Capture the cell that displays the provided text and extract its (X, Y) central coordinate. 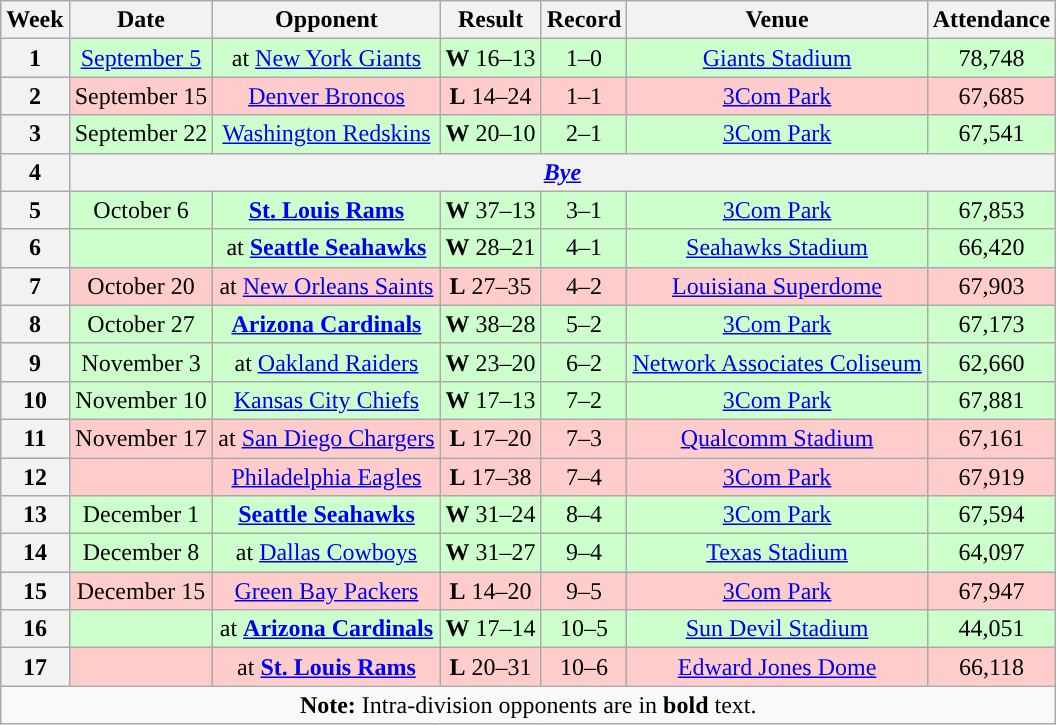
8 (35, 324)
L 14–20 (490, 591)
September 5 (141, 58)
Week (35, 20)
67,161 (991, 438)
October 27 (141, 324)
3–1 (584, 210)
L 14–24 (490, 96)
L 20–31 (490, 667)
Louisiana Superdome (777, 286)
14 (35, 553)
at Seattle Seahawks (326, 248)
64,097 (991, 553)
December 15 (141, 591)
Date (141, 20)
Seahawks Stadium (777, 248)
October 20 (141, 286)
2–1 (584, 134)
Washington Redskins (326, 134)
Sun Devil Stadium (777, 629)
2 (35, 96)
at Oakland Raiders (326, 362)
W 16–13 (490, 58)
Edward Jones Dome (777, 667)
5–2 (584, 324)
67,919 (991, 477)
Bye (562, 172)
L 17–20 (490, 438)
September 22 (141, 134)
67,685 (991, 96)
10 (35, 400)
Qualcomm Stadium (777, 438)
7 (35, 286)
4–2 (584, 286)
17 (35, 667)
7–4 (584, 477)
12 (35, 477)
W 17–13 (490, 400)
Denver Broncos (326, 96)
W 31–27 (490, 553)
Result (490, 20)
at St. Louis Rams (326, 667)
Attendance (991, 20)
4 (35, 172)
9 (35, 362)
1–0 (584, 58)
11 (35, 438)
Opponent (326, 20)
W 17–14 (490, 629)
Note: Intra-division opponents are in bold text. (528, 705)
7–3 (584, 438)
Seattle Seahawks (326, 515)
at New Orleans Saints (326, 286)
Green Bay Packers (326, 591)
W 23–20 (490, 362)
November 10 (141, 400)
66,118 (991, 667)
at New York Giants (326, 58)
15 (35, 591)
L 27–35 (490, 286)
Kansas City Chiefs (326, 400)
67,594 (991, 515)
4–1 (584, 248)
1–1 (584, 96)
1 (35, 58)
December 1 (141, 515)
December 8 (141, 553)
Network Associates Coliseum (777, 362)
13 (35, 515)
62,660 (991, 362)
10–5 (584, 629)
9–4 (584, 553)
W 28–21 (490, 248)
September 15 (141, 96)
67,853 (991, 210)
16 (35, 629)
W 31–24 (490, 515)
W 20–10 (490, 134)
9–5 (584, 591)
Venue (777, 20)
8–4 (584, 515)
at San Diego Chargers (326, 438)
W 38–28 (490, 324)
Philadelphia Eagles (326, 477)
6–2 (584, 362)
67,881 (991, 400)
October 6 (141, 210)
6 (35, 248)
67,173 (991, 324)
67,541 (991, 134)
Texas Stadium (777, 553)
78,748 (991, 58)
W 37–13 (490, 210)
Giants Stadium (777, 58)
67,903 (991, 286)
7–2 (584, 400)
67,947 (991, 591)
5 (35, 210)
St. Louis Rams (326, 210)
L 17–38 (490, 477)
3 (35, 134)
Arizona Cardinals (326, 324)
66,420 (991, 248)
November 3 (141, 362)
10–6 (584, 667)
44,051 (991, 629)
at Arizona Cardinals (326, 629)
November 17 (141, 438)
Record (584, 20)
at Dallas Cowboys (326, 553)
